Output the (X, Y) coordinate of the center of the cell containing the given text.  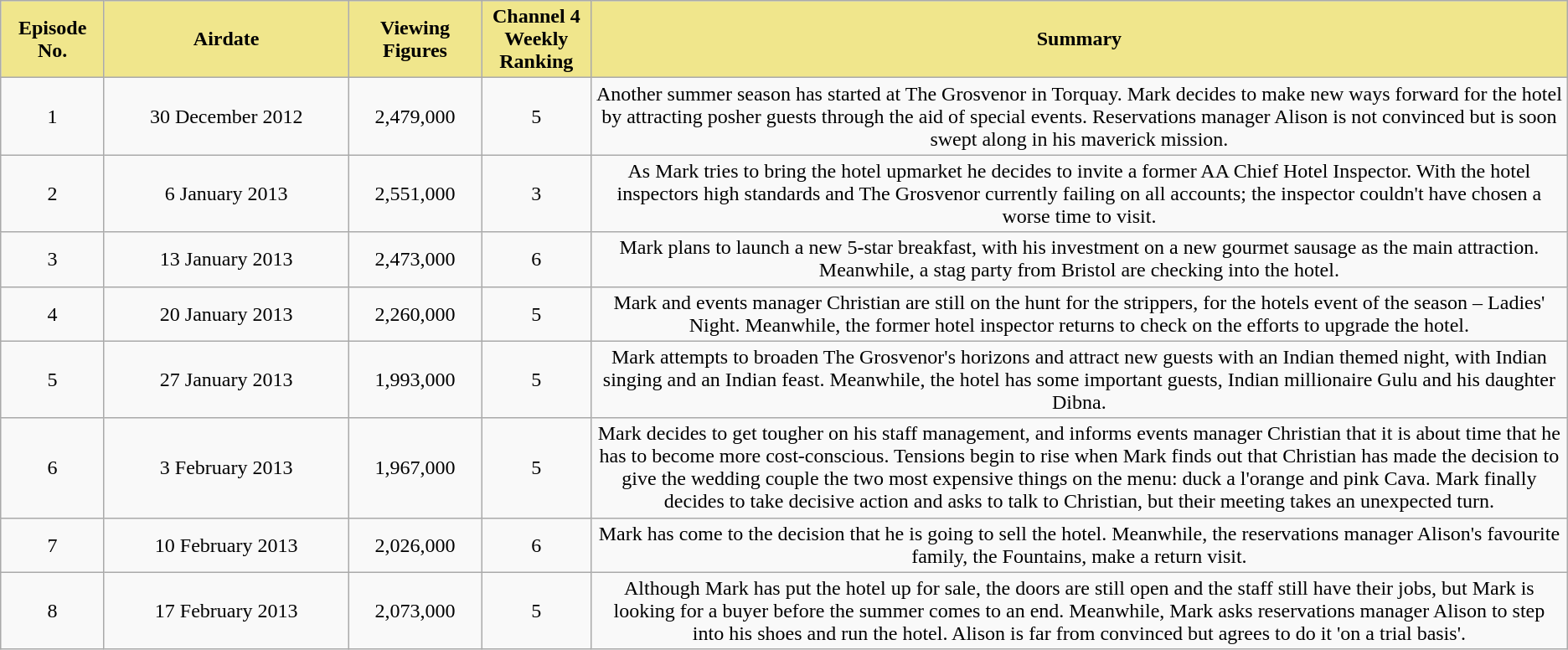
6 January 2013 (226, 193)
27 January 2013 (226, 379)
2,260,000 (415, 313)
3 February 2013 (226, 467)
8 (53, 611)
4 (53, 313)
2,551,000 (415, 193)
1,967,000 (415, 467)
20 January 2013 (226, 313)
1,993,000 (415, 379)
13 January 2013 (226, 260)
2,026,000 (415, 544)
2,473,000 (415, 260)
2 (53, 193)
1 (53, 116)
2,479,000 (415, 116)
Airdate (226, 39)
17 February 2013 (226, 611)
ViewingFigures (415, 39)
7 (53, 544)
EpisodeNo. (53, 39)
30 December 2012 (226, 116)
2,073,000 (415, 611)
10 February 2013 (226, 544)
Channel 4WeeklyRanking (536, 39)
Summary (1080, 39)
